Output the [x, y] coordinate of the center of the cell containing the given text.  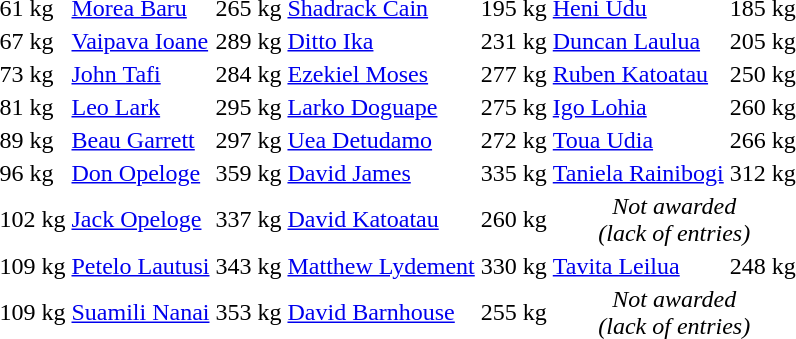
Don Opeloge [140, 173]
John Tafi [140, 74]
David Katoatau [381, 220]
Jack Opeloge [140, 220]
284 kg [248, 74]
335 kg [514, 173]
272 kg [514, 140]
297 kg [248, 140]
Vaipava Ioane [140, 41]
Larko Doguape [381, 107]
Ditto Ika [381, 41]
Igo Lohia [638, 107]
Duncan Laulua [638, 41]
295 kg [248, 107]
337 kg [248, 220]
David James [381, 173]
231 kg [514, 41]
Uea Detudamo [381, 140]
330 kg [514, 266]
359 kg [248, 173]
Taniela Rainibogi [638, 173]
289 kg [248, 41]
Tavita Leilua [638, 266]
275 kg [514, 107]
Ruben Katoatau [638, 74]
Toua Udia [638, 140]
Beau Garrett [140, 140]
Petelo Lautusi [140, 266]
Leo Lark [140, 107]
Ezekiel Moses [381, 74]
260 kg [514, 220]
343 kg [248, 266]
Matthew Lydement [381, 266]
277 kg [514, 74]
